Scan for the cell matching the given text and deliver its (X, Y) coordinate at center. 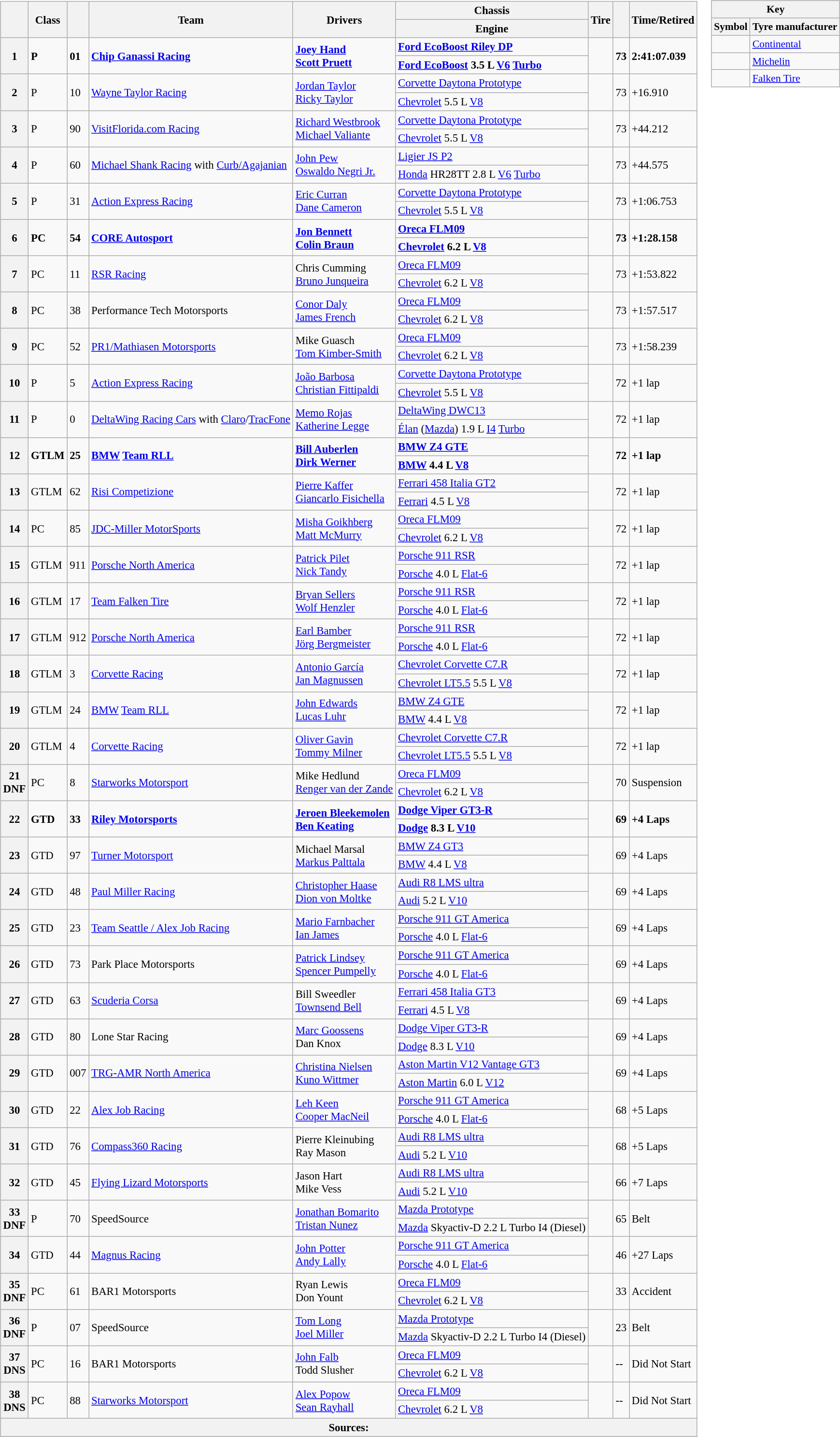
28 (14, 1037)
Accident (663, 1291)
Jonathan Bomarito Tristan Nunez (344, 1219)
32 (14, 1182)
Alex Popow Sean Rayhall (344, 1400)
30 (14, 1109)
45 (78, 1182)
BMW Z4 GT3 (492, 846)
Bill Auberlen Dirk Werner (344, 455)
Key (776, 10)
Bryan Sellers Wolf Henzler (344, 601)
88 (78, 1400)
Flying Lizard Motorsports (191, 1182)
Tyre manufacturer (795, 27)
Ford EcoBoost Riley DP (492, 47)
Élan (Mazda) 1.9 L I4 Turbo (492, 429)
Misha Goikhberg Matt McMurry (344, 529)
+27 Laps (663, 1254)
65 (621, 1219)
VisitFlorida.com Racing (191, 129)
Ferrari 458 Italia GT3 (492, 992)
85 (78, 529)
37DNS (14, 1364)
Lone Star Racing (191, 1037)
Chris Cumming Bruno Junqueira (344, 273)
Alex Job Racing (191, 1109)
76 (78, 1146)
Park Place Motorsports (191, 964)
90 (78, 129)
PR1/Mathiasen Motorsports (191, 347)
Ford EcoBoost 3.5 L V6 Turbo (492, 65)
TRG-AMR North America (191, 1073)
Aston Martin V12 Vantage GT3 (492, 1064)
36DNF (14, 1328)
Joey Hand Scott Pruett (344, 56)
Bill Sweedler Townsend Bell (344, 1000)
Chassis (492, 11)
Team Falken Tire (191, 601)
Patrick Lindsey Spencer Pumpelly (344, 964)
João Barbosa Christian Fittipaldi (344, 383)
Earl Bamber Jörg Bergmeister (344, 637)
66 (621, 1182)
John Potter Andy Lally (344, 1254)
Honda HR28TT 2.8 L V6 Turbo (492, 174)
7 (14, 273)
JDC-Miller MotorSports (191, 529)
9 (14, 347)
912 (78, 637)
54 (78, 238)
Tire (601, 19)
38DNS (14, 1400)
+1:28.158 (663, 238)
Ryan Lewis Don Yount (344, 1291)
Michael Marsal Markus Palttala (344, 855)
20 (14, 746)
80 (78, 1037)
Wayne Taylor Racing (191, 92)
Conor Daly James French (344, 310)
Performance Tech Motorsports (191, 310)
CORE Autosport (191, 238)
13 (14, 492)
27 (14, 1000)
Richard Westbrook Michael Valiante (344, 129)
Falken Tire (795, 78)
Mike Hedlund Renger van der Zande (344, 783)
Risi Competizione (191, 492)
0 (78, 419)
Jon Bennett Colin Braun (344, 238)
15 (14, 564)
Chip Ganassi Racing (191, 56)
Suspension (663, 783)
911 (78, 564)
Ligier JS P2 (492, 156)
+1:06.753 (663, 201)
01 (78, 56)
Michelin (795, 61)
48 (78, 892)
+1:58.239 (663, 347)
46 (621, 1254)
1 (14, 56)
Antonio García Jan Magnussen (344, 674)
6 (14, 238)
Memo Rojas Katherine Legge (344, 419)
12 (14, 455)
Marc Goossens Dan Knox (344, 1037)
26 (14, 964)
Magnus Racing (191, 1254)
Oliver Gavin Tommy Milner (344, 746)
Pierre Kaffer Giancarlo Fisichella (344, 492)
97 (78, 855)
John Falb Todd Slusher (344, 1364)
Symbol (731, 27)
18 (14, 674)
34 (14, 1254)
60 (78, 165)
Christopher Haase Dion von Moltke (344, 892)
Leh Keen Cooper MacNeil (344, 1109)
Mario Farnbacher Ian James (344, 928)
Sources: (349, 1427)
+1:53.822 (663, 273)
Jason Hart Mike Vess (344, 1182)
DeltaWing Racing Cars with Claro/TracFone (191, 419)
Compass360 Racing (191, 1146)
14 (14, 529)
John Edwards Lucas Luhr (344, 710)
+44.212 (663, 129)
Riley Motorsports (191, 819)
Paul Miller Racing (191, 892)
2 (14, 92)
62 (78, 492)
38 (78, 310)
35DNF (14, 1291)
29 (14, 1073)
19 (14, 710)
007 (78, 1073)
Ferrari 458 Italia GT2 (492, 483)
2:41:07.039 (663, 56)
Continental (795, 44)
DeltaWing DWC13 (492, 410)
Eric Curran Dane Cameron (344, 201)
+44.575 (663, 165)
Team (191, 19)
33DNF (14, 1219)
RSR Racing (191, 273)
61 (78, 1291)
21DNF (14, 783)
Scuderia Corsa (191, 1000)
Team Seattle / Alex Job Racing (191, 928)
Jeroen Bleekemolen Ben Keating (344, 819)
63 (78, 1000)
Michael Shank Racing with Curb/Agajanian (191, 165)
Class (48, 19)
Christina Nielsen Kuno Wittmer (344, 1073)
+7 Laps (663, 1182)
52 (78, 347)
+1:57.517 (663, 310)
Aston Martin 6.0 L V12 (492, 1082)
07 (78, 1328)
Jordan Taylor Ricky Taylor (344, 92)
Turner Motorsport (191, 855)
Mike Guasch Tom Kimber-Smith (344, 347)
Drivers (344, 19)
Patrick Pilet Nick Tandy (344, 564)
Tom Long Joel Miller (344, 1328)
Pierre Kleinubing Ray Mason (344, 1146)
+16.910 (663, 92)
Engine (492, 29)
Time/Retired (663, 19)
John Pew Oswaldo Negri Jr. (344, 165)
44 (78, 1254)
